Locate the cell with the specified text and output its [x, y] center coordinate. 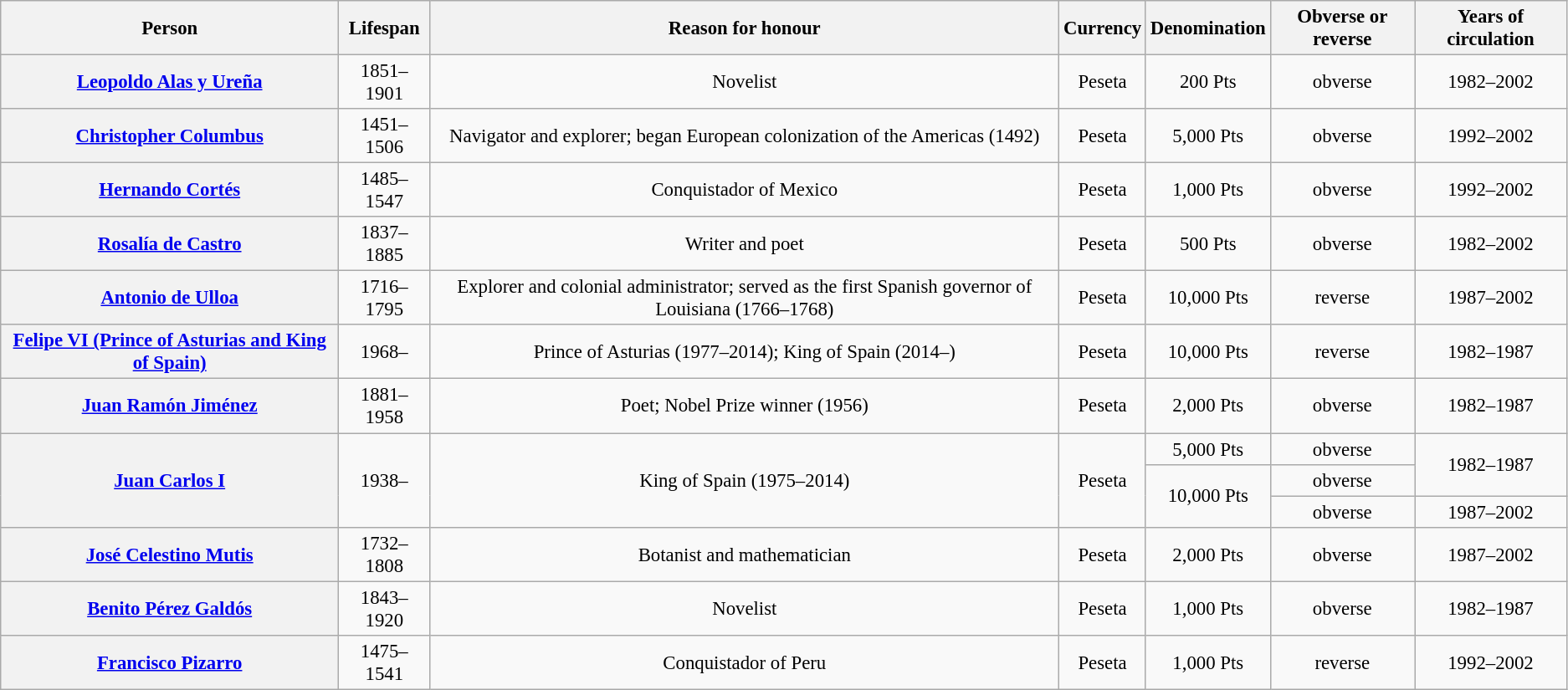
Antonio de Ulloa [170, 298]
Years of circulation [1491, 28]
Juan Carlos I [170, 480]
Denomination [1208, 28]
Rosalía de Castro [170, 244]
Lifespan [385, 28]
1881–1958 [385, 406]
1485–1547 [385, 191]
Reason for honour [745, 28]
Francisco Pizarro [170, 662]
Christopher Columbus [170, 135]
1475–1541 [385, 662]
1851–1901 [385, 82]
1968– [385, 351]
Juan Ramón Jiménez [170, 406]
1732–1808 [385, 554]
Currency [1103, 28]
Benito Pérez Galdós [170, 609]
1451–1506 [385, 135]
Conquistador of Mexico [745, 191]
1938– [385, 480]
Felipe VI (Prince of Asturias and King of Spain) [170, 351]
Explorer and colonial administrator; served as the first Spanish governor of Louisiana (1766–1768) [745, 298]
500 Pts [1208, 244]
Leopoldo Alas y Ureña [170, 82]
200 Pts [1208, 82]
Prince of Asturias (1977–2014); King of Spain (2014–) [745, 351]
Person [170, 28]
Poet; Nobel Prize winner (1956) [745, 406]
Obverse or reverse [1342, 28]
Writer and poet [745, 244]
1837–1885 [385, 244]
King of Spain (1975–2014) [745, 480]
1716–1795 [385, 298]
Navigator and explorer; began European colonization of the Americas (1492) [745, 135]
José Celestino Mutis [170, 554]
Conquistador of Peru [745, 662]
1843–1920 [385, 609]
Botanist and mathematician [745, 554]
Hernando Cortés [170, 191]
